Pinpoint the cell where the given text exists, returning its [X, Y] midpoint coordinate. 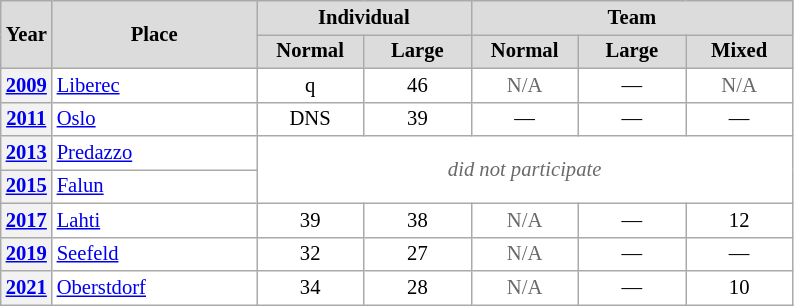
28 [418, 287]
Individual [363, 17]
Oberstdorf [154, 287]
46 [418, 85]
10 [740, 287]
2017 [26, 220]
34 [310, 287]
27 [418, 254]
2011 [26, 119]
Oslo [154, 119]
32 [310, 254]
Predazzo [154, 153]
Team [632, 17]
Mixed [740, 51]
12 [740, 220]
2013 [26, 153]
Lahti [154, 220]
Year [26, 34]
Liberec [154, 85]
q [310, 85]
2021 [26, 287]
38 [418, 220]
2015 [26, 186]
Place [154, 34]
Seefeld [154, 254]
DNS [310, 119]
2009 [26, 85]
2019 [26, 254]
Falun [154, 186]
did not participate [524, 170]
